Locate the cell with the specified text and output its [X, Y] center coordinate. 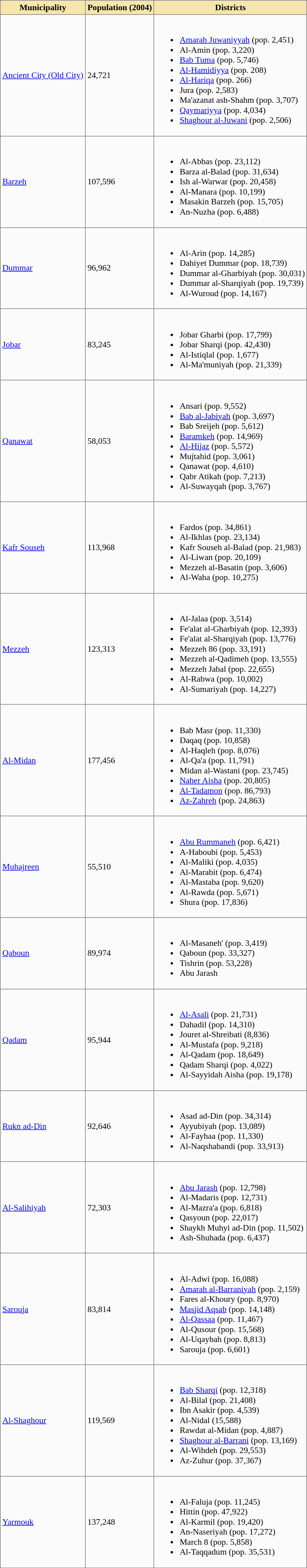
72,303 [120, 1207]
Qadam [43, 1040]
Qaboun [43, 953]
Abu Jarash (pop. 12,798)Al-Madaris (pop. 12,731)Al-Mazra'a (pop. 6,818)Qasyoun (pop. 22,017)Shaykh Muhyi ad-Din (pop. 11,502)Ash-Shuhada (pop. 6,437) [231, 1207]
83,814 [120, 1309]
95,944 [120, 1040]
58,053 [120, 441]
Al-Abbas (pop. 23,112)Barza al-Balad (pop. 31,634)Ish al-Warwar (pop. 20,458)Al-Manara (pop. 10,199)Masakin Barzeh (pop. 15,705)An-Nuzha (pop. 6,488) [231, 182]
177,456 [120, 760]
119,569 [120, 1421]
Jobar [43, 344]
Asad ad-Din (pop. 34,314)Ayyubiyah (pop. 13,089)Al-Fayhaa (pop. 11,330)Al-Naqshabandi (pop. 33,913) [231, 1126]
Al-Shaghour [43, 1421]
107,596 [120, 182]
Ancient City (Old City) [43, 76]
Kafr Souseh [43, 547]
Al-Midan [43, 760]
Al-Masaneh' (pop. 3,419)Qaboun (pop. 33,327)Tishrin (pop. 53,228)Abu Jarash [231, 953]
89,974 [120, 953]
55,510 [120, 867]
Al-Salihiyah [43, 1207]
83,245 [120, 344]
Al-Arin (pop. 14,285)Dahiyet Dummar (pop. 18,739)Dummar al-Gharbiyah (pop. 30,031)Dummar al-Sharqiyah (pop. 19,739)Al-Wuroud (pop. 14,167) [231, 269]
Dummar [43, 269]
Population (2004) [120, 7]
Muhajreen [43, 867]
Yarmouk [43, 1522]
Rukn ad-Din [43, 1126]
Jobar Gharbi (pop. 17,799)Jobar Sharqi (pop. 42,430)Al-Istiqlal (pop. 1,677)Al-Ma'muniyah (pop. 21,339) [231, 344]
24,721 [120, 76]
137,248 [120, 1522]
Sarouja [43, 1309]
Al-Faluja (pop. 11,245)Hittin (pop. 47,922)Al-Karmil (pop. 19,420)An-Naseriyah (pop. 17,272)March 8 (pop. 5,858)Al-Taqqadum (pop. 35,531) [231, 1522]
96,962 [120, 269]
Qanawat [43, 441]
113,968 [120, 547]
Barzeh [43, 182]
123,313 [120, 649]
Municipality [43, 7]
Districts [231, 7]
92,646 [120, 1126]
Mezzeh [43, 649]
